Capture the cell that displays the provided text and extract its [x, y] central coordinate. 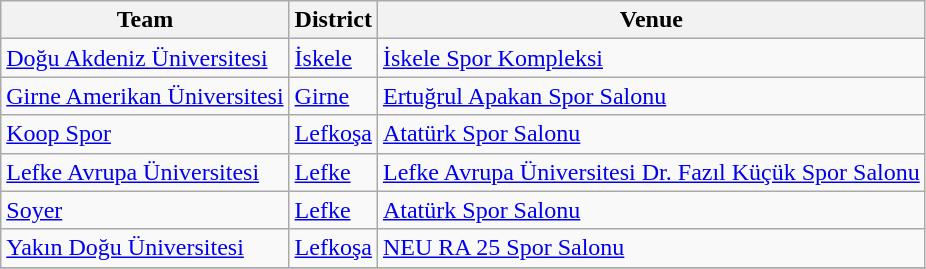
Lefke Avrupa Üniversitesi Dr. Fazıl Küçük Spor Salonu [651, 172]
Koop Spor [145, 134]
İskele [333, 58]
Venue [651, 20]
Team [145, 20]
Girne Amerikan Üniversitesi [145, 96]
Ertuğrul Apakan Spor Salonu [651, 96]
Doğu Akdeniz Üniversitesi [145, 58]
İskele Spor Kompleksi [651, 58]
Lefke Avrupa Üniversitesi [145, 172]
District [333, 20]
NEU RA 25 Spor Salonu [651, 248]
Girne [333, 96]
Yakın Doğu Üniversitesi [145, 248]
Soyer [145, 210]
